Return [x, y] of the center of cell containing provided text 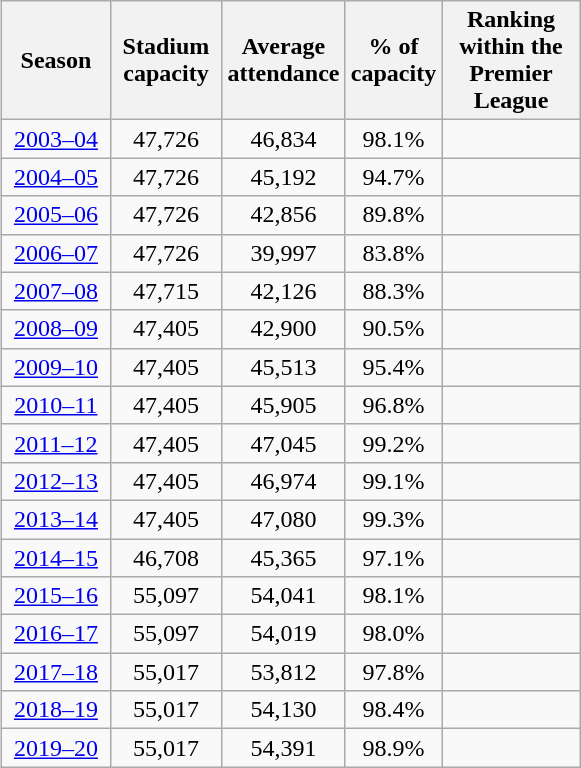
Ranking within the Premier League [512, 60]
53,812 [284, 672]
2007–08 [56, 291]
2012–13 [56, 481]
2017–18 [56, 672]
2003–04 [56, 139]
2006–07 [56, 253]
45,192 [284, 177]
39,997 [284, 253]
90.5% [393, 329]
2005–06 [56, 215]
2010–11 [56, 405]
% of capacity [393, 60]
2013–14 [56, 519]
2014–15 [56, 557]
98.0% [393, 634]
54,391 [284, 748]
45,365 [284, 557]
99.3% [393, 519]
45,905 [284, 405]
46,834 [284, 139]
47,045 [284, 443]
97.8% [393, 672]
2015–16 [56, 596]
42,900 [284, 329]
54,041 [284, 596]
2009–10 [56, 367]
47,080 [284, 519]
2018–19 [56, 710]
Stadium capacity [166, 60]
97.1% [393, 557]
2004–05 [56, 177]
54,130 [284, 710]
83.8% [393, 253]
2011–12 [56, 443]
88.3% [393, 291]
98.4% [393, 710]
2019–20 [56, 748]
46,974 [284, 481]
2016–17 [56, 634]
46,708 [166, 557]
95.4% [393, 367]
45,513 [284, 367]
89.8% [393, 215]
2008–09 [56, 329]
98.9% [393, 748]
54,019 [284, 634]
Season [56, 60]
Average attendance [284, 60]
99.2% [393, 443]
96.8% [393, 405]
47,715 [166, 291]
42,126 [284, 291]
94.7% [393, 177]
42,856 [284, 215]
99.1% [393, 481]
